Determine the [x, y] coordinate at the center of the cell enclosing the given text.  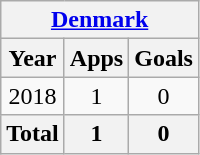
Apps [96, 58]
Year [33, 58]
2018 [33, 96]
Goals [164, 58]
Total [33, 134]
Denmark [100, 20]
